Search for the cell housing the specified text and yield its (x, y) center coordinate. 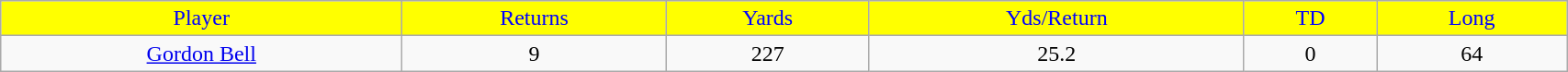
25.2 (1056, 54)
TD (1310, 18)
Gordon Bell (202, 54)
227 (768, 54)
Player (202, 18)
Yds/Return (1056, 18)
64 (1472, 54)
Long (1472, 18)
9 (535, 54)
Returns (535, 18)
Yards (768, 18)
0 (1310, 54)
